Search for the cell housing the specified text and yield its (X, Y) center coordinate. 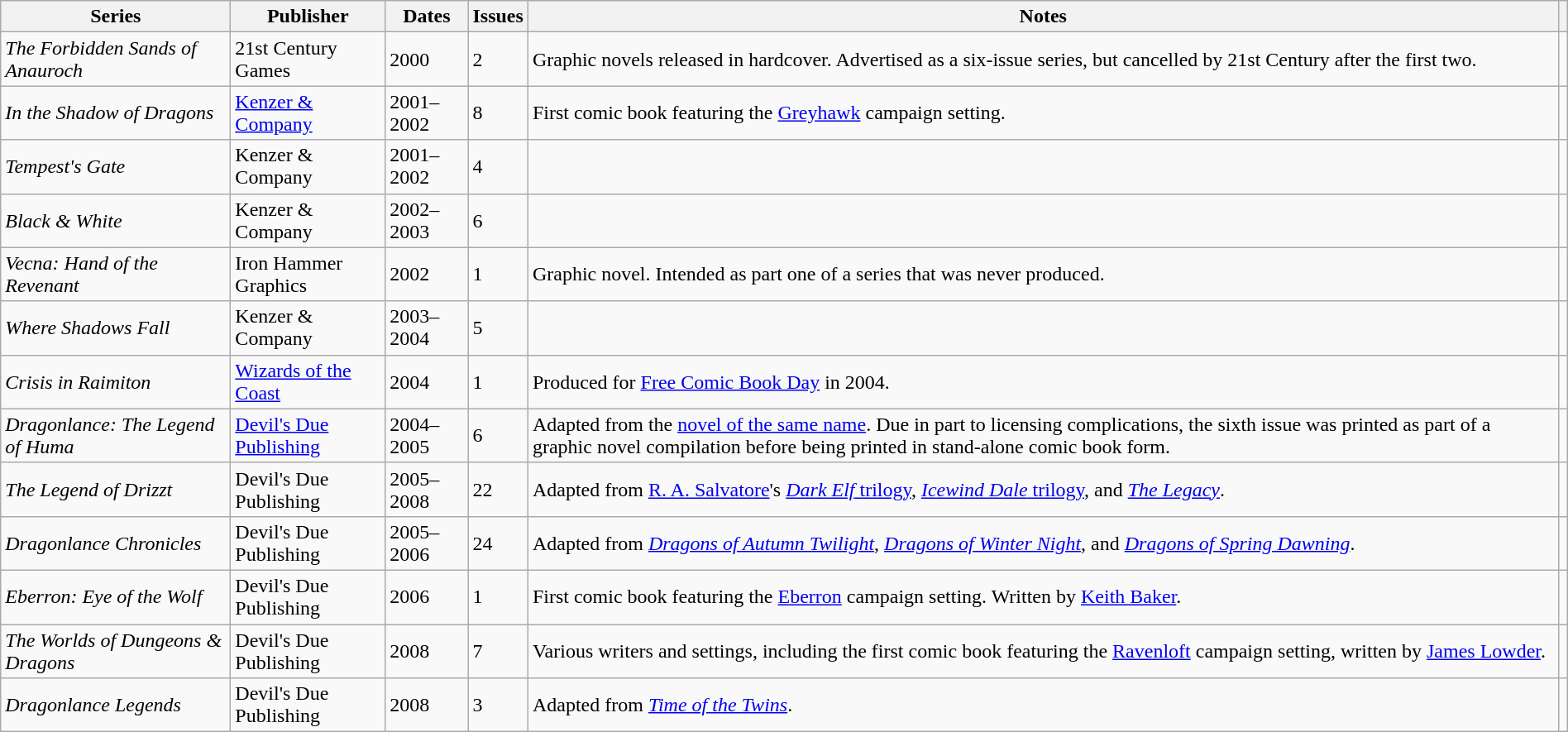
Dragonlance Legends (116, 705)
Series (116, 17)
3 (498, 705)
Graphic novel. Intended as part one of a series that was never produced. (1043, 275)
Eberron: Eye of the Wolf (116, 597)
Tempest's Gate (116, 167)
Publisher (308, 17)
2005–2006 (427, 543)
21st Century Games (308, 60)
First comic book featuring the Eberron campaign setting. Written by Keith Baker. (1043, 597)
Adapted from Time of the Twins. (1043, 705)
Various writers and settings, including the first comic book featuring the Ravenloft campaign setting, written by James Lowder. (1043, 650)
Wizards of the Coast (308, 382)
Dates (427, 17)
Iron Hammer Graphics (308, 275)
The Worlds of Dungeons & Dragons (116, 650)
Black & White (116, 220)
2006 (427, 597)
Crisis in Raimiton (116, 382)
In the Shadow of Dragons (116, 112)
8 (498, 112)
Issues (498, 17)
Adapted from R. A. Salvatore's Dark Elf trilogy, Icewind Dale trilogy, and The Legacy. (1043, 490)
2002 (427, 275)
2004 (427, 382)
22 (498, 490)
The Legend of Drizzt (116, 490)
Where Shadows Fall (116, 328)
Dragonlance: The Legend of Huma (116, 435)
Graphic novels released in hardcover. Advertised as a six-issue series, but cancelled by 21st Century after the first two. (1043, 60)
5 (498, 328)
Dragonlance Chronicles (116, 543)
4 (498, 167)
2005–2008 (427, 490)
First comic book featuring the Greyhawk campaign setting. (1043, 112)
2002–2003 (427, 220)
Notes (1043, 17)
7 (498, 650)
24 (498, 543)
2004–2005 (427, 435)
2 (498, 60)
Vecna: Hand of the Revenant (116, 275)
The Forbidden Sands of Anauroch (116, 60)
2000 (427, 60)
Produced for Free Comic Book Day in 2004. (1043, 382)
Adapted from Dragons of Autumn Twilight, Dragons of Winter Night, and Dragons of Spring Dawning. (1043, 543)
2003–2004 (427, 328)
